From the cell containing the given text, extract its center point as (x, y) coordinate. 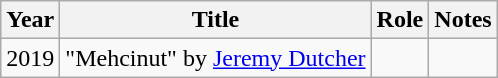
Role (400, 20)
"Mehcinut" by Jeremy Dutcher (216, 58)
Notes (463, 20)
2019 (30, 58)
Year (30, 20)
Title (216, 20)
